Find where the given text appears and provide that cell's center as (X, Y) coordinate. 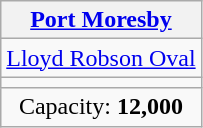
Capacity: 12,000 (101, 107)
Lloyd Robson Oval (101, 58)
Port Moresby (101, 20)
